Return (X, Y) of the center of cell containing provided text 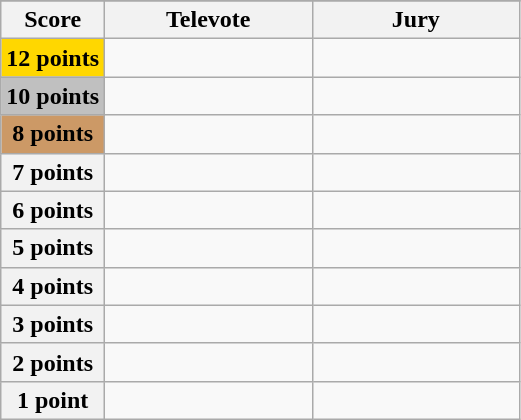
Score (53, 20)
7 points (53, 172)
10 points (53, 96)
8 points (53, 134)
1 point (53, 400)
5 points (53, 248)
12 points (53, 58)
6 points (53, 210)
2 points (53, 362)
Jury (416, 20)
3 points (53, 324)
4 points (53, 286)
Televote (209, 20)
